For the text-containing cell, return its midpoint in [x, y] coordinate format. 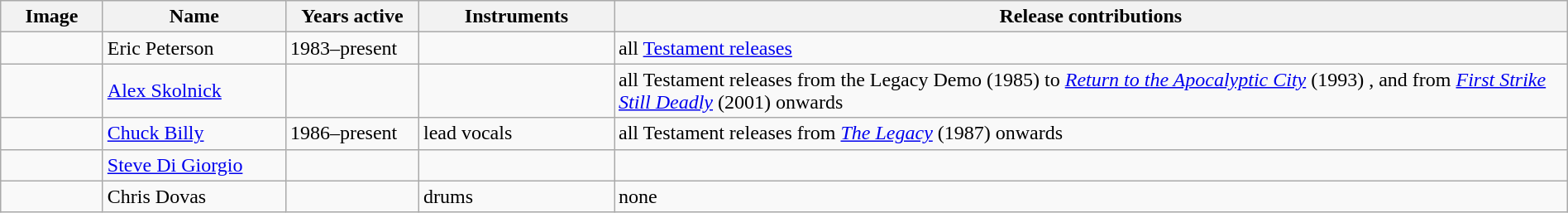
all Testament releases from the Legacy Demo (1985) to Return to the Apocalyptic City (1993) , and from First Strike Still Deadly (2001) onwards [1090, 91]
all Testament releases [1090, 48]
1983–present [352, 48]
Eric Peterson [194, 48]
drums [516, 196]
none [1090, 196]
Chuck Billy [194, 133]
Steve Di Giorgio [194, 165]
Name [194, 17]
Alex Skolnick [194, 91]
Chris Dovas [194, 196]
Years active [352, 17]
lead vocals [516, 133]
all Testament releases from The Legacy (1987) onwards [1090, 133]
Image [52, 17]
1986–present [352, 133]
Instruments [516, 17]
Release contributions [1090, 17]
